Detect which cell encompasses the target text, then output its (X, Y) center coordinate. 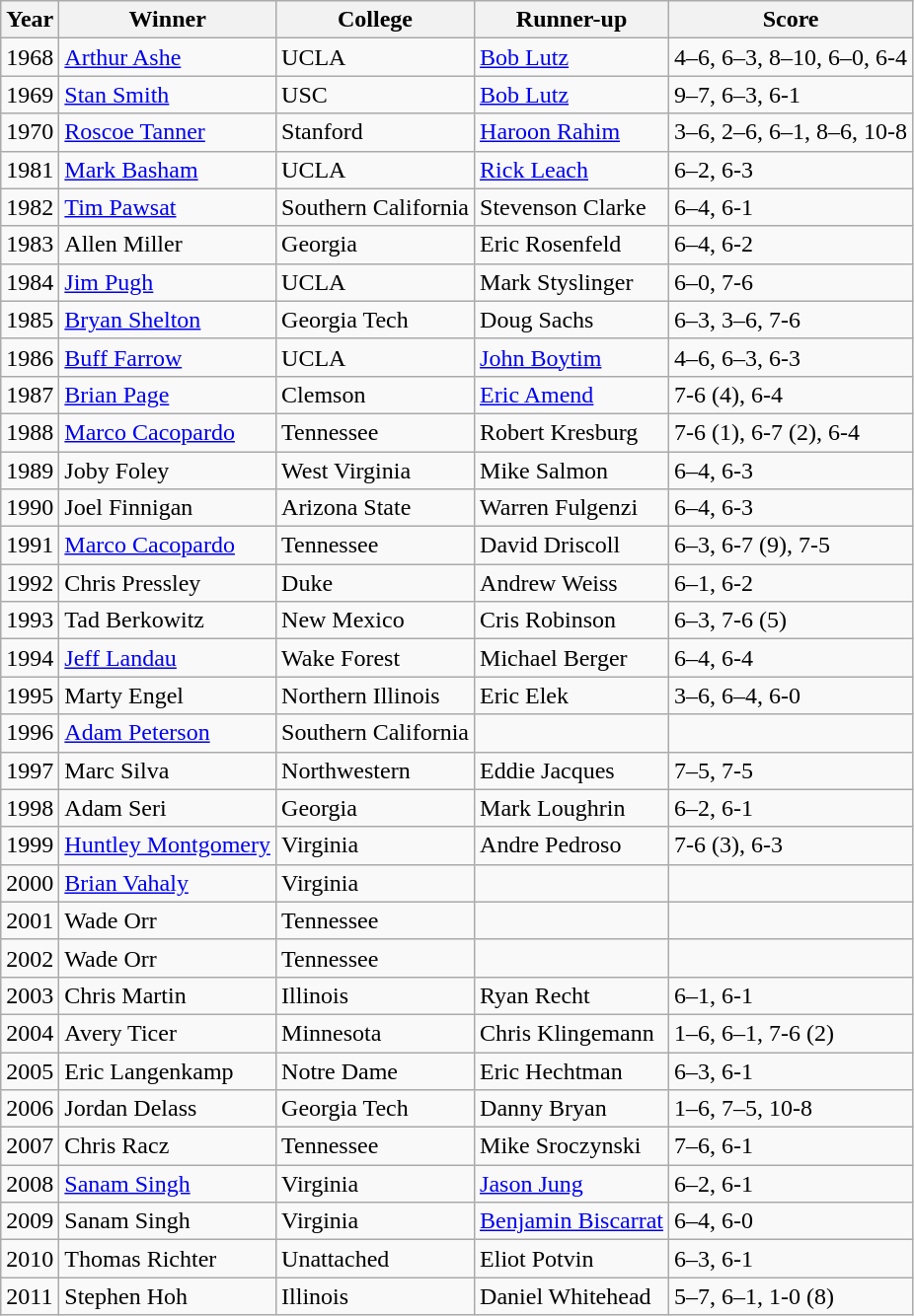
Adam Peterson (168, 733)
6–1, 6-2 (792, 583)
Wake Forest (375, 658)
Andre Pedroso (572, 845)
Stephen Hoh (168, 1296)
Jeff Landau (168, 658)
Chris Martin (168, 995)
Year (30, 20)
Notre Dame (375, 1070)
College (375, 20)
Danny Bryan (572, 1109)
Bryan Shelton (168, 320)
2009 (30, 1221)
Mark Basham (168, 170)
Runner-up (572, 20)
2011 (30, 1296)
Cris Robinson (572, 621)
Chris Racz (168, 1146)
1997 (30, 770)
7–5, 7-5 (792, 770)
6–4, 6-4 (792, 658)
Avery Ticer (168, 1033)
7-6 (4), 6-4 (792, 395)
6–4, 6-1 (792, 207)
Eric Hechtman (572, 1070)
6–2, 6-3 (792, 170)
Northern Illinois (375, 695)
2006 (30, 1109)
1992 (30, 583)
Robert Kresburg (572, 432)
9–7, 6–3, 6-1 (792, 95)
2000 (30, 883)
Huntley Montgomery (168, 845)
Mike Sroczynski (572, 1146)
1982 (30, 207)
6–3, 7-6 (5) (792, 621)
2005 (30, 1070)
Stevenson Clarke (572, 207)
Eric Rosenfeld (572, 245)
Daniel Whitehead (572, 1296)
1996 (30, 733)
Ryan Recht (572, 995)
Jim Pugh (168, 282)
Stanford (375, 132)
7-6 (1), 6-7 (2), 6-4 (792, 432)
1986 (30, 357)
1983 (30, 245)
1970 (30, 132)
2004 (30, 1033)
1998 (30, 808)
Arizona State (375, 508)
Stan Smith (168, 95)
1999 (30, 845)
David Driscoll (572, 546)
1984 (30, 282)
Brian Page (168, 395)
2010 (30, 1259)
Chris Pressley (168, 583)
2003 (30, 995)
2008 (30, 1184)
USC (375, 95)
West Virginia (375, 471)
Andrew Weiss (572, 583)
Michael Berger (572, 658)
Marty Engel (168, 695)
Jordan Delass (168, 1109)
Eric Elek (572, 695)
Northwestern (375, 770)
Eric Langenkamp (168, 1070)
1991 (30, 546)
6–4, 6-2 (792, 245)
2001 (30, 920)
Buff Farrow (168, 357)
Rick Leach (572, 170)
3–6, 2–6, 6–1, 8–6, 10-8 (792, 132)
Score (792, 20)
1985 (30, 320)
6–4, 6-0 (792, 1221)
Duke (375, 583)
Eric Amend (572, 395)
1969 (30, 95)
Marc Silva (168, 770)
Allen Miller (168, 245)
1990 (30, 508)
New Mexico (375, 621)
Minnesota (375, 1033)
1–6, 6–1, 7-6 (2) (792, 1033)
Unattached (375, 1259)
1–6, 7–5, 10-8 (792, 1109)
1981 (30, 170)
6–1, 6-1 (792, 995)
Tad Berkowitz (168, 621)
4–6, 6–3, 6-3 (792, 357)
Warren Fulgenzi (572, 508)
1994 (30, 658)
Joby Foley (168, 471)
2002 (30, 958)
6–3, 3–6, 7-6 (792, 320)
Haroon Rahim (572, 132)
Mark Loughrin (572, 808)
Jason Jung (572, 1184)
Doug Sachs (572, 320)
1988 (30, 432)
1993 (30, 621)
Mike Salmon (572, 471)
1987 (30, 395)
6–3, 6-7 (9), 7-5 (792, 546)
Winner (168, 20)
Tim Pawsat (168, 207)
3–6, 6–4, 6-0 (792, 695)
Arthur Ashe (168, 57)
1995 (30, 695)
Chris Klingemann (572, 1033)
6–0, 7-6 (792, 282)
Thomas Richter (168, 1259)
Roscoe Tanner (168, 132)
1989 (30, 471)
Eddie Jacques (572, 770)
Benjamin Biscarrat (572, 1221)
Clemson (375, 395)
Joel Finnigan (168, 508)
4–6, 6–3, 8–10, 6–0, 6-4 (792, 57)
2007 (30, 1146)
7-6 (3), 6-3 (792, 845)
Eliot Potvin (572, 1259)
1968 (30, 57)
5–7, 6–1, 1-0 (8) (792, 1296)
Adam Seri (168, 808)
John Boytim (572, 357)
Brian Vahaly (168, 883)
7–6, 6-1 (792, 1146)
Mark Styslinger (572, 282)
